Find where the given text appears and provide that cell's center as [X, Y] coordinate. 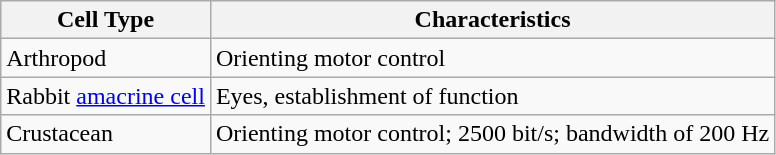
Cell Type [106, 20]
Orienting motor control; 2500 bit/s; bandwidth of 200 Hz [492, 134]
Arthropod [106, 58]
Crustacean [106, 134]
Rabbit amacrine cell [106, 96]
Eyes, establishment of function [492, 96]
Characteristics [492, 20]
Orienting motor control [492, 58]
